Return (x, y) of the center of cell containing provided text 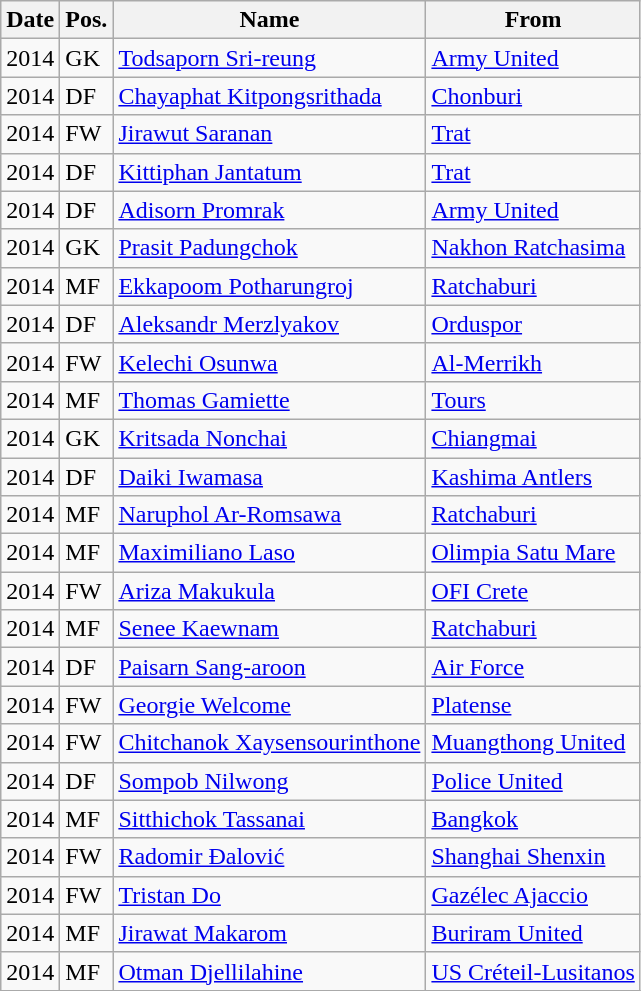
Naruphol Ar-Romsawa (270, 515)
Buriram United (533, 933)
Ekkapoom Potharungroj (270, 286)
Gazélec Ajaccio (533, 895)
Chonburi (533, 96)
Adisorn Promrak (270, 210)
Olimpia Satu Mare (533, 553)
Kelechi Osunwa (270, 362)
Platense (533, 705)
Tours (533, 400)
Date (30, 20)
Name (270, 20)
Sitthichok Tassanai (270, 819)
Radomir Đalović (270, 857)
From (533, 20)
Pos. (86, 20)
Prasit Padungchok (270, 248)
Police United (533, 781)
Al-Merrikh (533, 362)
Otman Djellilahine (270, 971)
Sompob Nilwong (270, 781)
Aleksandr Merzlyakov (270, 324)
Jirawat Makarom (270, 933)
Todsaporn Sri-reung (270, 58)
Senee Kaewnam (270, 629)
US Créteil-Lusitanos (533, 971)
OFI Crete (533, 591)
Orduspor (533, 324)
Georgie Welcome (270, 705)
Kittiphan Jantatum (270, 172)
Chayaphat Kitpongsrithada (270, 96)
Daiki Iwamasa (270, 477)
Chiangmai (533, 438)
Nakhon Ratchasima (533, 248)
Kashima Antlers (533, 477)
Thomas Gamiette (270, 400)
Ariza Makukula (270, 591)
Muangthong United (533, 743)
Maximiliano Laso (270, 553)
Paisarn Sang-aroon (270, 667)
Shanghai Shenxin (533, 857)
Air Force (533, 667)
Bangkok (533, 819)
Kritsada Nonchai (270, 438)
Jirawut Saranan (270, 134)
Chitchanok Xaysensourinthone (270, 743)
Tristan Do (270, 895)
